Capture the cell that displays the provided text and extract its [X, Y] central coordinate. 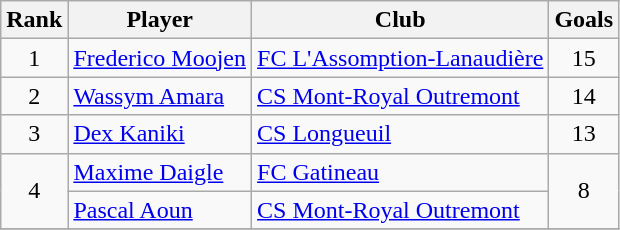
Goals [584, 20]
13 [584, 134]
8 [584, 191]
Frederico Moojen [160, 58]
CS Longueuil [400, 134]
Dex Kaniki [160, 134]
FC Gatineau [400, 172]
Wassym Amara [160, 96]
FC L'Assomption-Lanaudière [400, 58]
4 [34, 191]
2 [34, 96]
Maxime Daigle [160, 172]
15 [584, 58]
Pascal Aoun [160, 210]
Player [160, 20]
3 [34, 134]
14 [584, 96]
Rank [34, 20]
1 [34, 58]
Club [400, 20]
